Find where the given text appears and provide that cell's center as (X, Y) coordinate. 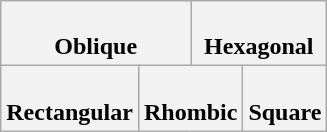
Oblique (96, 34)
Hexagonal (259, 34)
Rhombic (190, 98)
Square (285, 98)
Rectangular (70, 98)
